For the text-containing cell, return its midpoint in [X, Y] coordinate format. 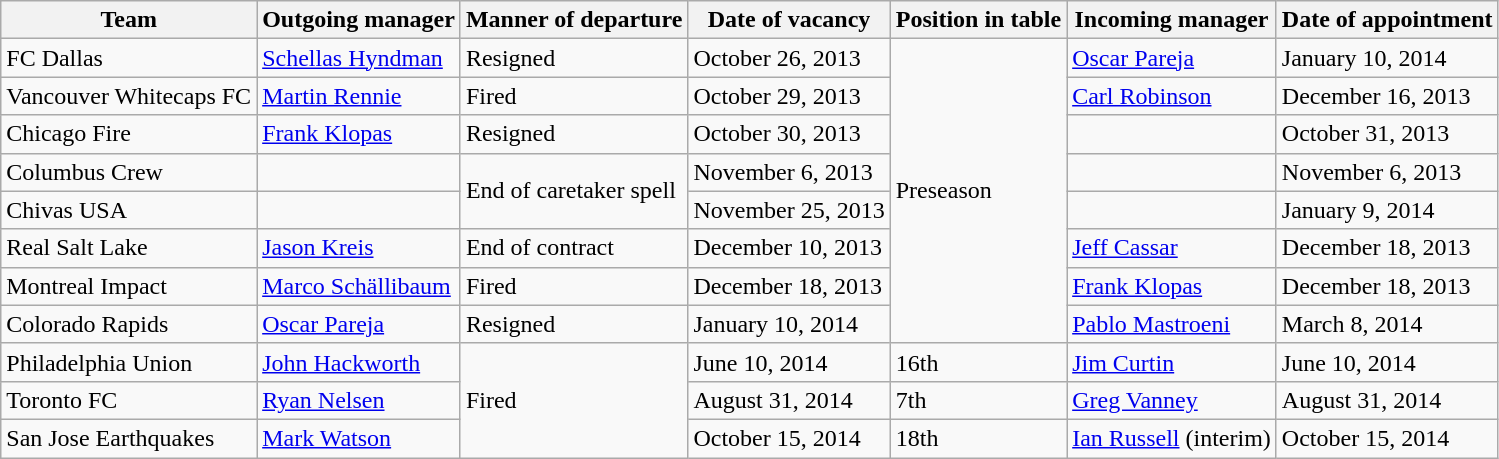
Philadelphia Union [129, 362]
Columbus Crew [129, 172]
Toronto FC [129, 400]
Date of vacancy [789, 20]
18th [978, 438]
Pablo Mastroeni [1172, 324]
Montreal Impact [129, 286]
November 25, 2013 [789, 210]
San Jose Earthquakes [129, 438]
Colorado Rapids [129, 324]
October 30, 2013 [789, 134]
Manner of departure [574, 20]
Incoming manager [1172, 20]
Schellas Hyndman [359, 58]
Greg Vanney [1172, 400]
FC Dallas [129, 58]
7th [978, 400]
December 16, 2013 [1387, 96]
January 9, 2014 [1387, 210]
Carl Robinson [1172, 96]
October 31, 2013 [1387, 134]
October 29, 2013 [789, 96]
Chivas USA [129, 210]
Chicago Fire [129, 134]
Jeff Cassar [1172, 248]
End of caretaker spell [574, 191]
Date of appointment [1387, 20]
Outgoing manager [359, 20]
Marco Schällibaum [359, 286]
March 8, 2014 [1387, 324]
Vancouver Whitecaps FC [129, 96]
Jim Curtin [1172, 362]
Position in table [978, 20]
December 10, 2013 [789, 248]
Team [129, 20]
End of contract [574, 248]
John Hackworth [359, 362]
Martin Rennie [359, 96]
Preseason [978, 191]
Ian Russell (interim) [1172, 438]
Jason Kreis [359, 248]
Ryan Nelsen [359, 400]
Mark Watson [359, 438]
16th [978, 362]
Real Salt Lake [129, 248]
October 26, 2013 [789, 58]
